Output the (x, y) coordinate of the center of the cell containing the given text.  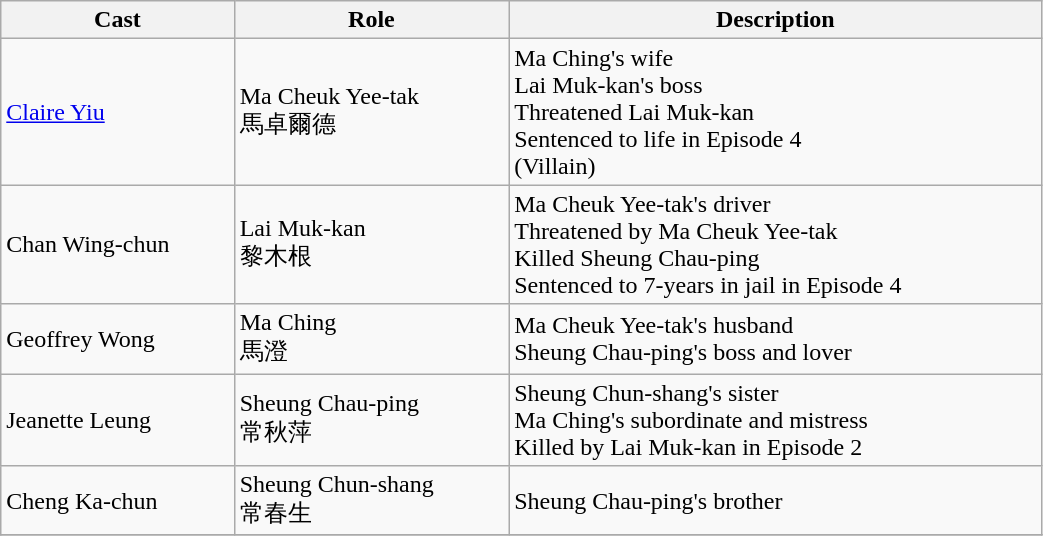
Ma Ching馬澄 (372, 339)
Cheng Ka-chun (118, 501)
Lai Muk-kan黎木根 (372, 244)
Ma Cheuk Yee-tak馬卓爾德 (372, 112)
Sheung Chau-ping常秋萍 (372, 420)
Claire Yiu (118, 112)
Sheung Chun-shang's sisterMa Ching's subordinate and mistressKilled by Lai Muk-kan in Episode 2 (776, 420)
Role (372, 20)
Jeanette Leung (118, 420)
Chan Wing-chun (118, 244)
Description (776, 20)
Ma Cheuk Yee-tak's driverThreatened by Ma Cheuk Yee-takKilled Sheung Chau-pingSentenced to 7-years in jail in Episode 4 (776, 244)
Cast (118, 20)
Ma Cheuk Yee-tak's husbandSheung Chau-ping's boss and lover (776, 339)
Sheung Chau-ping's brother (776, 501)
Ma Ching's wifeLai Muk-kan's bossThreatened Lai Muk-kanSentenced to life in Episode 4(Villain) (776, 112)
Geoffrey Wong (118, 339)
Sheung Chun-shang常春生 (372, 501)
